Return [x, y] of the center of cell containing provided text 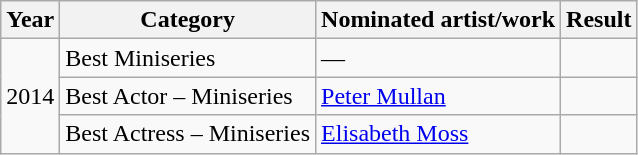
Best Actress – Miniseries [188, 134]
Year [30, 20]
Nominated artist/work [438, 20]
— [438, 58]
Best Miniseries [188, 58]
Best Actor – Miniseries [188, 96]
Elisabeth Moss [438, 134]
Peter Mullan [438, 96]
Result [599, 20]
2014 [30, 96]
Category [188, 20]
